For the text-containing cell, return its midpoint in (X, Y) coordinate format. 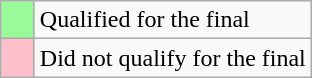
Qualified for the final (172, 20)
Did not qualify for the final (172, 58)
